Provide the (x, y) coordinate of the cell's center where the given text is located.  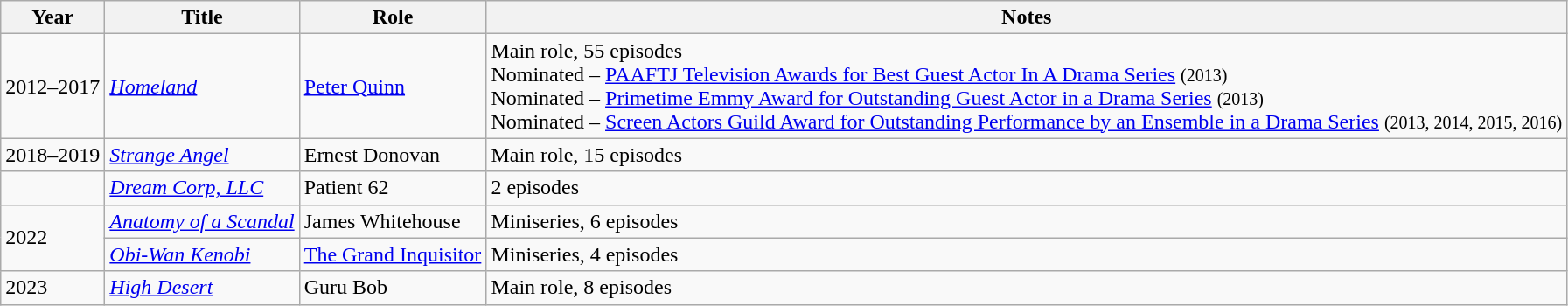
2022 (52, 238)
Guru Bob (393, 288)
Strange Angel (202, 155)
Miniseries, 6 episodes (1027, 221)
Obi-Wan Kenobi (202, 254)
Title (202, 17)
Main role, 15 episodes (1027, 155)
Patient 62 (393, 188)
Notes (1027, 17)
High Desert (202, 288)
Dream Corp, LLC (202, 188)
2023 (52, 288)
Peter Quinn (393, 86)
Ernest Donovan (393, 155)
Homeland (202, 86)
2 episodes (1027, 188)
Main role, 8 episodes (1027, 288)
2018–2019 (52, 155)
Miniseries, 4 episodes (1027, 254)
James Whitehouse (393, 221)
Role (393, 17)
Anatomy of a Scandal (202, 221)
2012–2017 (52, 86)
Year (52, 17)
The Grand Inquisitor (393, 254)
